Locate the cell with the specified text and output its (x, y) center coordinate. 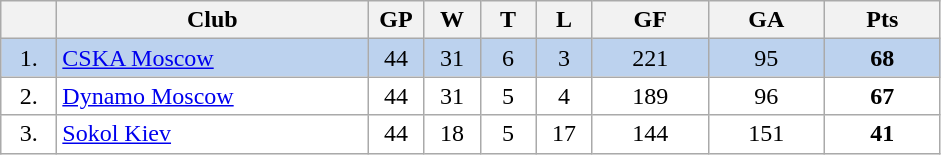
17 (564, 134)
GP (396, 20)
Club (212, 20)
18 (452, 134)
6 (508, 58)
GF (650, 20)
W (452, 20)
221 (650, 58)
L (564, 20)
1. (29, 58)
151 (766, 134)
68 (882, 58)
189 (650, 96)
3. (29, 134)
4 (564, 96)
Sokol Kiev (212, 134)
3 (564, 58)
95 (766, 58)
96 (766, 96)
CSKA Moscow (212, 58)
Dynamo Moscow (212, 96)
144 (650, 134)
GA (766, 20)
T (508, 20)
67 (882, 96)
Pts (882, 20)
41 (882, 134)
2. (29, 96)
